Output the [x, y] coordinate of the center of the cell containing the given text.  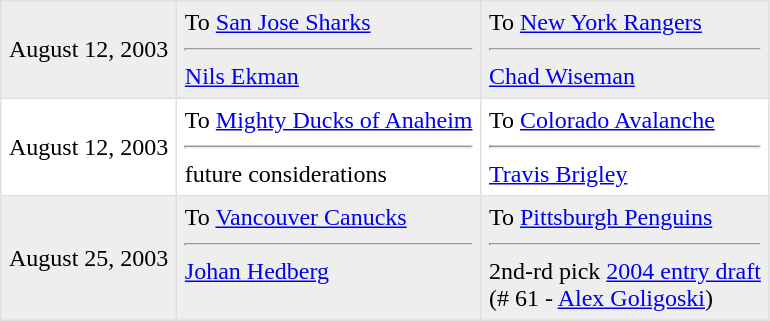
August 25, 2003 [89, 258]
To Mighty Ducks of Anaheimfuture considerations [329, 147]
To Colorado AvalancheTravis Brigley [625, 147]
To New York RangersChad Wiseman [625, 50]
To San Jose SharksNils Ekman [329, 50]
To Vancouver CanucksJohan Hedberg [329, 258]
To Pittsburgh Penguins2nd-rd pick 2004 entry draft(# 61 - Alex Goligoski) [625, 258]
